Extract the [x, y] coordinate from the center of the cell holding the provided text.  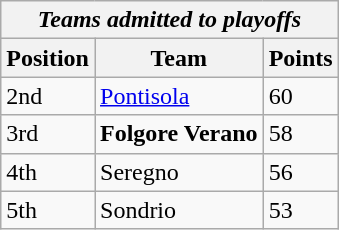
60 [300, 96]
Seregno [178, 172]
58 [300, 134]
Points [300, 58]
5th [48, 210]
Position [48, 58]
3rd [48, 134]
4th [48, 172]
56 [300, 172]
Team [178, 58]
53 [300, 210]
Teams admitted to playoffs [170, 20]
Folgore Verano [178, 134]
2nd [48, 96]
Sondrio [178, 210]
Pontisola [178, 96]
